Pinpoint the cell where the given text exists, returning its (x, y) midpoint coordinate. 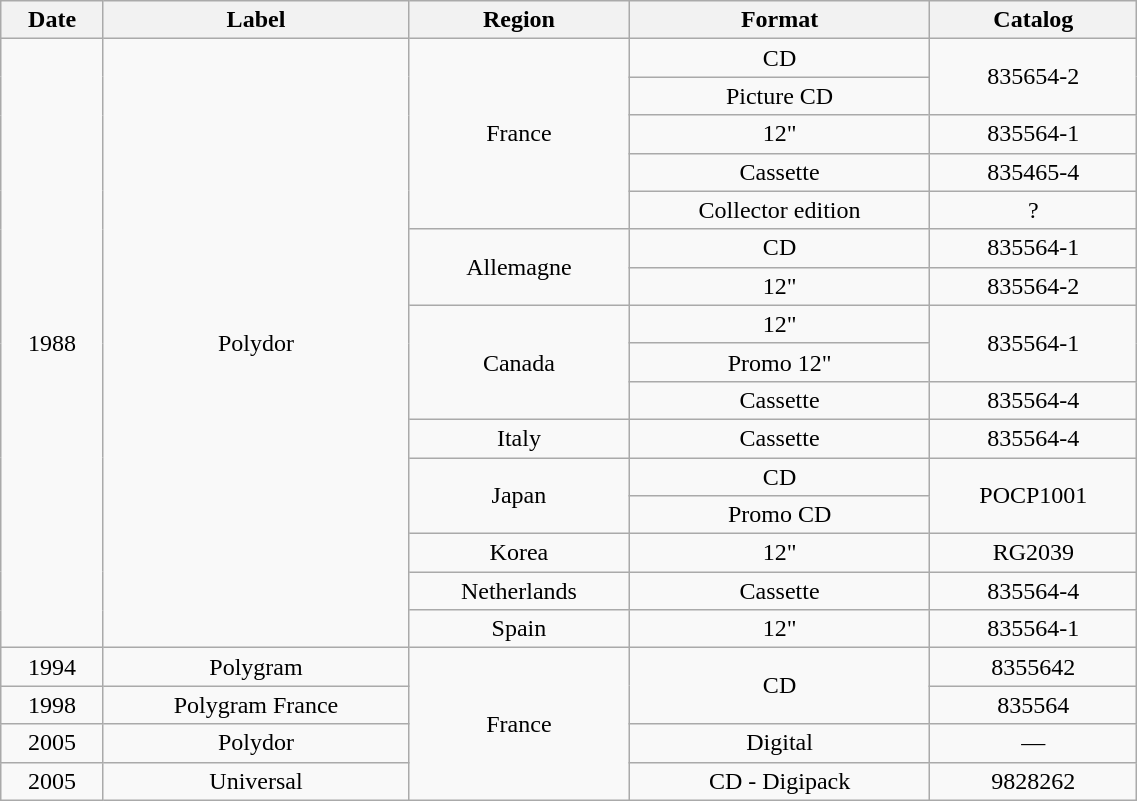
POCP1001 (1034, 496)
Polygram (256, 667)
835564 (1034, 705)
9828262 (1034, 781)
1988 (52, 344)
Korea (520, 553)
Netherlands (520, 591)
Digital (780, 743)
Label (256, 20)
Catalog (1034, 20)
CD - Digipack (780, 781)
Polygram France (256, 705)
835465-4 (1034, 172)
? (1034, 210)
Allemagne (520, 267)
Promo 12" (780, 362)
Collector edition (780, 210)
835564-2 (1034, 286)
Japan (520, 496)
835654-2 (1034, 77)
Promo CD (780, 515)
RG2039 (1034, 553)
Canada (520, 362)
Italy (520, 438)
1998 (52, 705)
Region (520, 20)
Spain (520, 629)
Universal (256, 781)
Date (52, 20)
1994 (52, 667)
8355642 (1034, 667)
Format (780, 20)
Picture CD (780, 96)
— (1034, 743)
